Determine the [X, Y] coordinate at the center of the cell enclosing the given text.  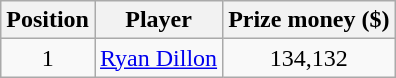
Ryan Dillon [158, 58]
Prize money ($) [309, 20]
134,132 [309, 58]
Position [48, 20]
Player [158, 20]
1 [48, 58]
